Find where the given text appears and provide that cell's center as [X, Y] coordinate. 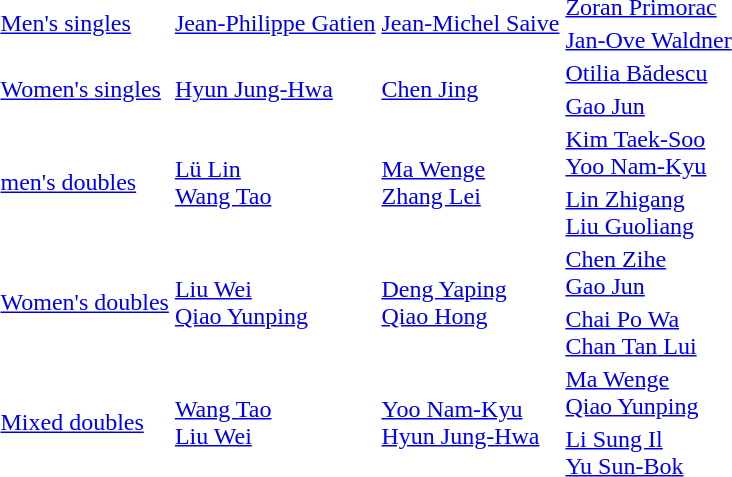
Ma Wenge Zhang Lei [470, 182]
Deng Yaping Qiao Hong [470, 302]
Lü Lin Wang Tao [275, 182]
Chen Jing [470, 90]
Hyun Jung-Hwa [275, 90]
Liu Wei Qiao Yunping [275, 302]
